Return (x, y) of the center of cell containing provided text 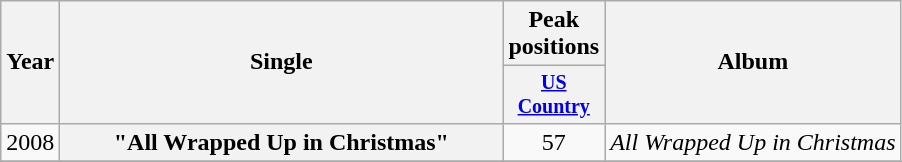
Year (30, 62)
57 (554, 142)
Single (282, 62)
US Country (554, 94)
All Wrapped Up in Christmas (753, 142)
2008 (30, 142)
Album (753, 62)
"All Wrapped Up in Christmas" (282, 142)
Peak positions (554, 34)
